Capture the cell that displays the provided text and extract its [x, y] central coordinate. 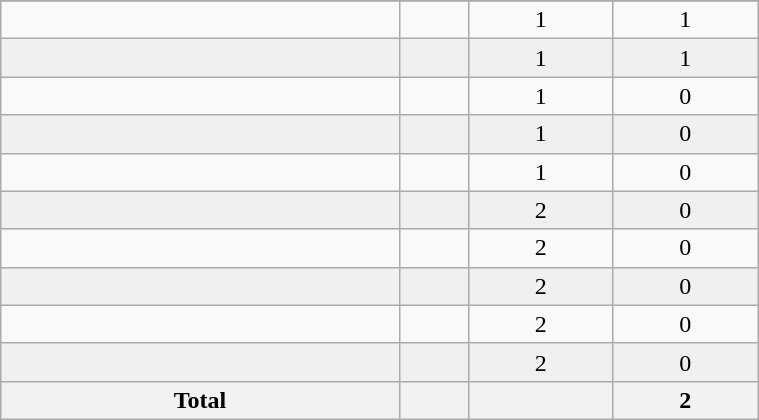
Total [200, 400]
